Return (X, Y) of the center of cell containing provided text 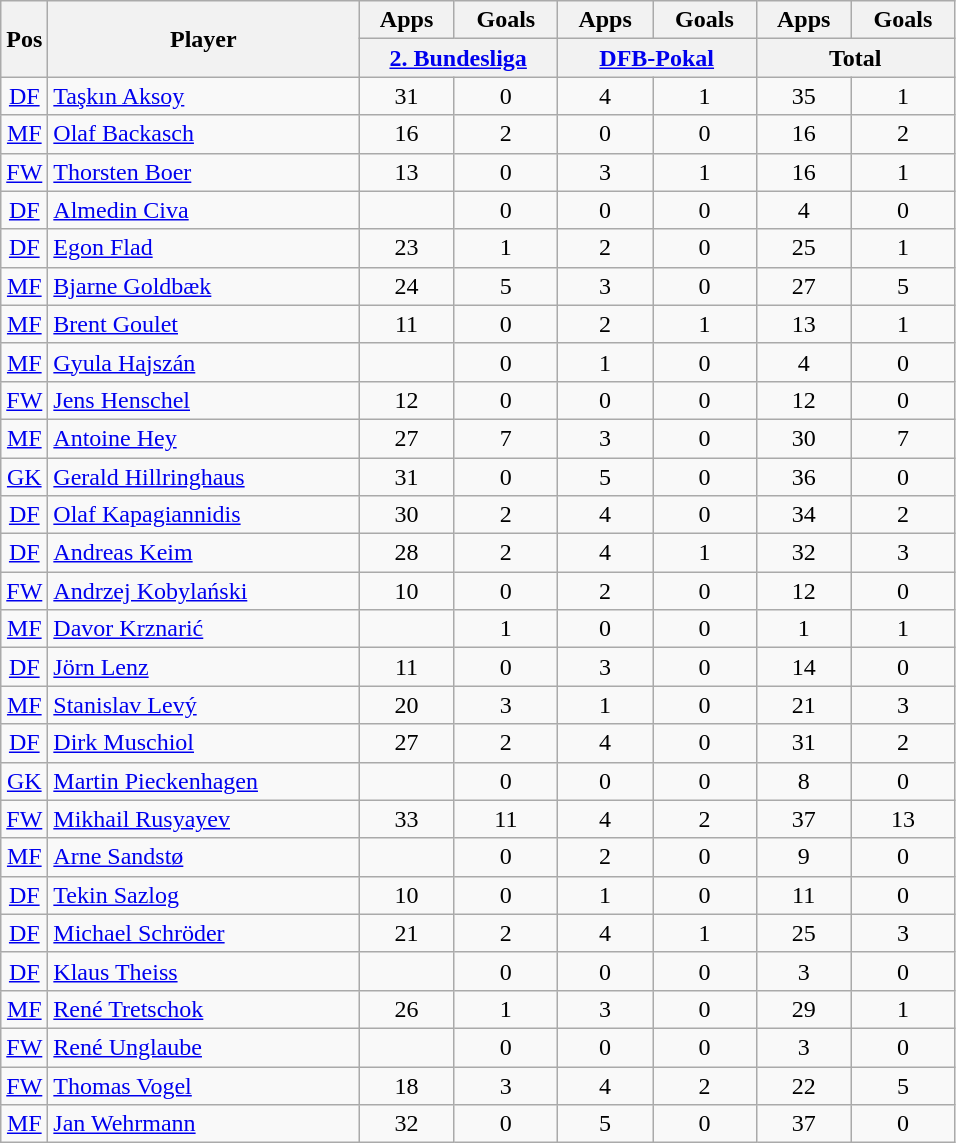
Klaus Theiss (204, 971)
Almedin Civa (204, 210)
Jens Henschel (204, 400)
22 (804, 1085)
Tekin Sazlog (204, 895)
18 (406, 1085)
Thomas Vogel (204, 1085)
26 (406, 1009)
35 (804, 96)
33 (406, 819)
Olaf Kapagiannidis (204, 515)
36 (804, 477)
DFB-Pokal (656, 58)
8 (804, 781)
René Tretschok (204, 1009)
Davor Krznarić (204, 629)
Stanislav Levý (204, 705)
Gyula Hajszán (204, 362)
Pos (24, 39)
Martin Pieckenhagen (204, 781)
Gerald Hillringhaus (204, 477)
Bjarne Goldbæk (204, 286)
28 (406, 553)
24 (406, 286)
Andrzej Kobylański (204, 591)
Jörn Lenz (204, 667)
29 (804, 1009)
Arne Sandstø (204, 857)
Olaf Backasch (204, 134)
2. Bundesliga (458, 58)
Player (204, 39)
Andreas Keim (204, 553)
Jan Wehrmann (204, 1124)
Antoine Hey (204, 438)
34 (804, 515)
Michael Schröder (204, 933)
14 (804, 667)
Brent Goulet (204, 324)
Egon Flad (204, 248)
9 (804, 857)
23 (406, 248)
20 (406, 705)
Total (856, 58)
Mikhail Rusyayev (204, 819)
Dirk Muschiol (204, 743)
Taşkın Aksoy (204, 96)
René Unglaube (204, 1047)
Thorsten Boer (204, 172)
